Locate the cell with the specified text and output its [X, Y] center coordinate. 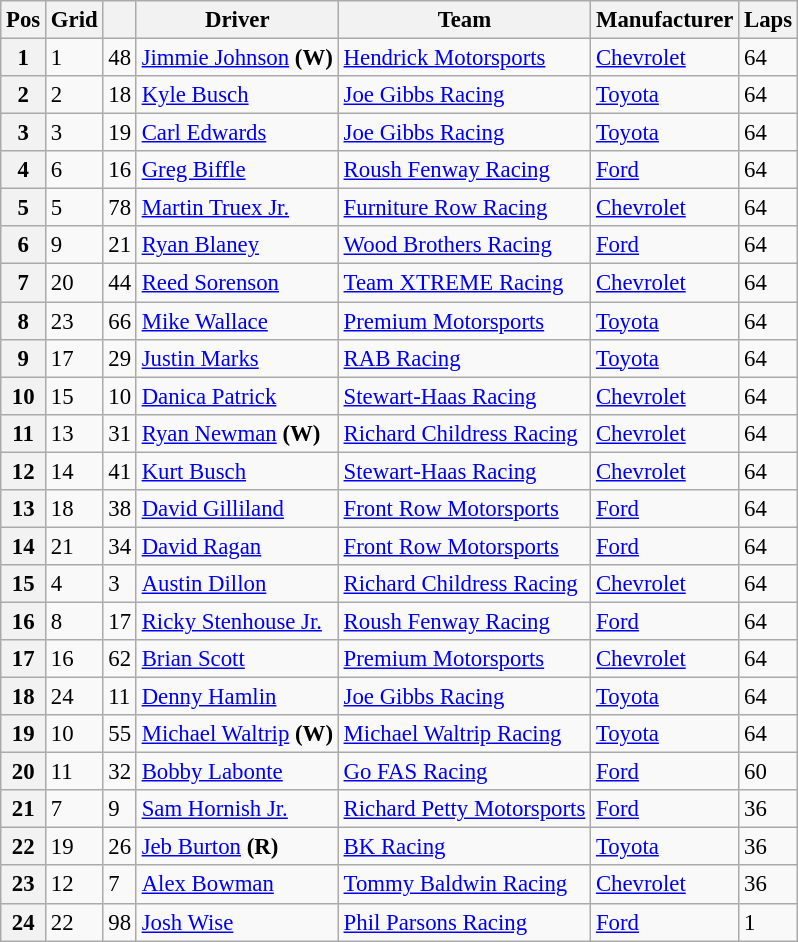
Mike Wallace [237, 321]
Reed Sorenson [237, 283]
Team XTREME Racing [464, 283]
Manufacturer [665, 20]
48 [120, 58]
Michael Waltrip (W) [237, 734]
Kyle Busch [237, 95]
Alex Bowman [237, 885]
David Gilliland [237, 509]
Jeb Burton (R) [237, 847]
David Ragan [237, 546]
Denny Hamlin [237, 697]
Wood Brothers Racing [464, 245]
Austin Dillon [237, 584]
Phil Parsons Racing [464, 922]
Brian Scott [237, 659]
78 [120, 208]
Danica Patrick [237, 396]
Furniture Row Racing [464, 208]
RAB Racing [464, 358]
Josh Wise [237, 922]
44 [120, 283]
Martin Truex Jr. [237, 208]
62 [120, 659]
32 [120, 772]
98 [120, 922]
38 [120, 509]
29 [120, 358]
Go FAS Racing [464, 772]
BK Racing [464, 847]
Tommy Baldwin Racing [464, 885]
55 [120, 734]
Ricky Stenhouse Jr. [237, 621]
26 [120, 847]
Pos [24, 20]
Team [464, 20]
Laps [768, 20]
Michael Waltrip Racing [464, 734]
Grid [74, 20]
Jimmie Johnson (W) [237, 58]
Kurt Busch [237, 471]
Hendrick Motorsports [464, 58]
34 [120, 546]
Driver [237, 20]
Ryan Newman (W) [237, 433]
Richard Petty Motorsports [464, 809]
41 [120, 471]
Carl Edwards [237, 133]
60 [768, 772]
Bobby Labonte [237, 772]
Ryan Blaney [237, 245]
66 [120, 321]
31 [120, 433]
Sam Hornish Jr. [237, 809]
Justin Marks [237, 358]
Greg Biffle [237, 170]
